Return the (X, Y) coordinate for the center point of the cell that contains the specified text.  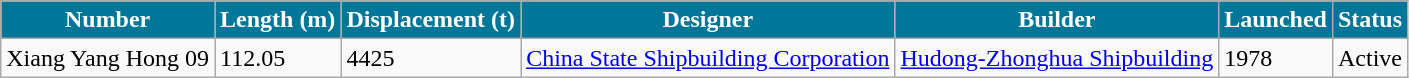
Status (1370, 20)
1978 (1276, 58)
4425 (431, 58)
Designer (708, 20)
Hudong-Zhonghua Shipbuilding (1057, 58)
112.05 (277, 58)
Active (1370, 58)
Number (108, 20)
Launched (1276, 20)
Builder (1057, 20)
Length (m) (277, 20)
Xiang Yang Hong 09 (108, 58)
China State Shipbuilding Corporation (708, 58)
Displacement (t) (431, 20)
